Scan for the cell matching the given text and deliver its [X, Y] coordinate at center. 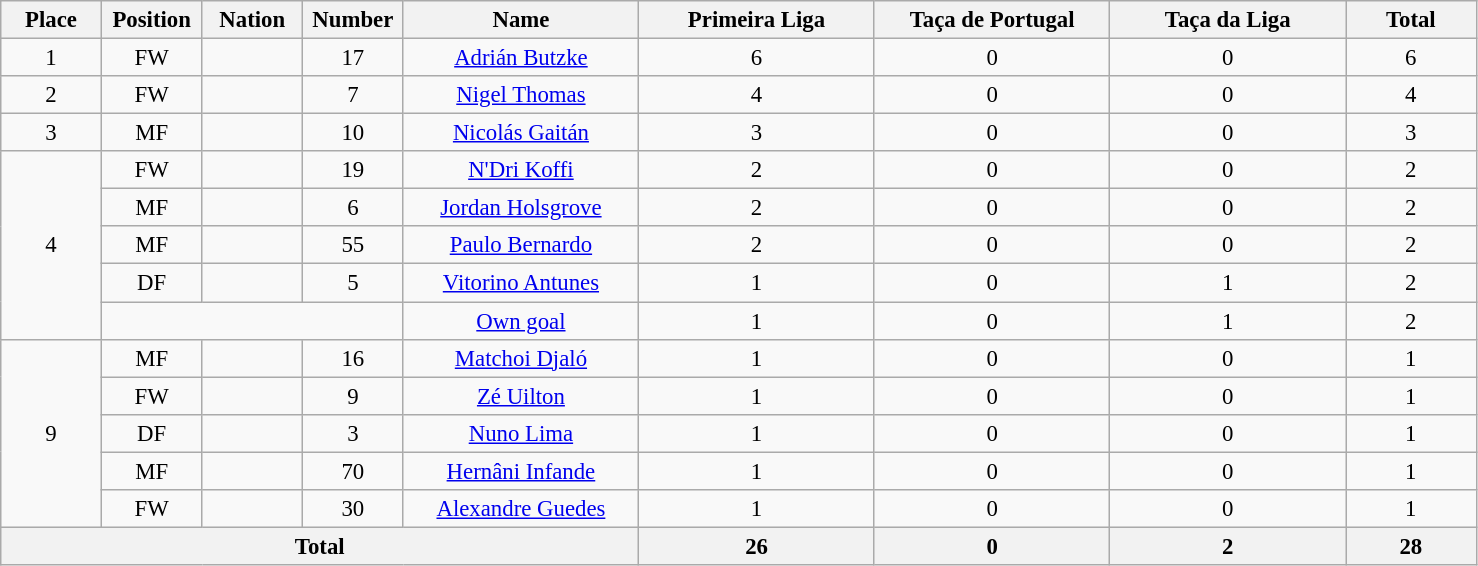
30 [354, 509]
Alexandre Guedes [521, 509]
Nation [252, 20]
Jordan Holsgrove [521, 208]
Hernâni Infande [521, 471]
26 [757, 546]
Taça da Liga [1228, 20]
17 [354, 58]
Nigel Thomas [521, 95]
19 [354, 170]
Nicolás Gaitán [521, 133]
28 [1412, 546]
Vitorino Antunes [521, 283]
Matchoi Djaló [521, 358]
55 [354, 245]
Adrián Butzke [521, 58]
70 [354, 471]
10 [354, 133]
Paulo Bernardo [521, 245]
5 [354, 283]
Primeira Liga [757, 20]
Place [52, 20]
Position [152, 20]
Zé Uilton [521, 396]
N'Dri Koffi [521, 170]
7 [354, 95]
Taça de Portugal [992, 20]
16 [354, 358]
Own goal [521, 321]
Number [354, 20]
Nuno Lima [521, 433]
Name [521, 20]
